Detect which cell encompasses the target text, then output its [x, y] center coordinate. 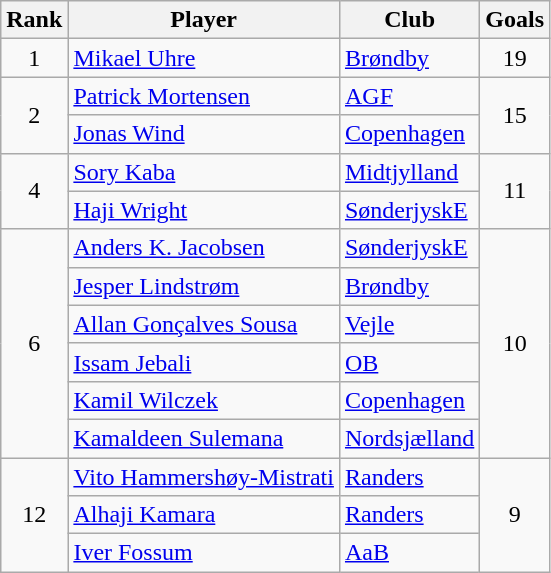
1 [34, 58]
Vito Hammershøy-Mistrati [204, 477]
11 [515, 191]
19 [515, 58]
AGF [409, 96]
9 [515, 515]
Iver Fossum [204, 553]
Kamaldeen Sulemana [204, 438]
Allan Gonçalves Sousa [204, 324]
Vejle [409, 324]
2 [34, 115]
Jesper Lindstrøm [204, 286]
OB [409, 362]
4 [34, 191]
Goals [515, 20]
AaB [409, 553]
Mikael Uhre [204, 58]
6 [34, 343]
Haji Wright [204, 210]
Nordsjælland [409, 438]
Rank [34, 20]
12 [34, 515]
15 [515, 115]
Midtjylland [409, 172]
Jonas Wind [204, 134]
Alhaji Kamara [204, 515]
Patrick Mortensen [204, 96]
Anders K. Jacobsen [204, 248]
Player [204, 20]
Issam Jebali [204, 362]
10 [515, 343]
Club [409, 20]
Sory Kaba [204, 172]
Kamil Wilczek [204, 400]
